Pinpoint the cell where the given text exists, returning its [X, Y] midpoint coordinate. 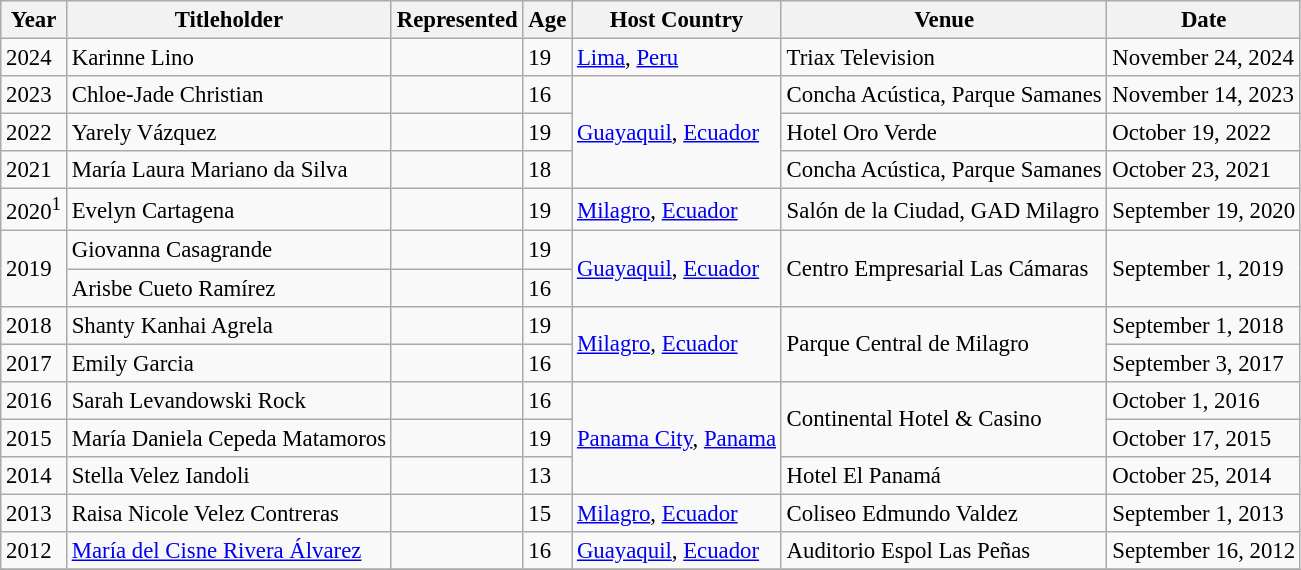
Hotel El Panamá [944, 476]
Titleholder [228, 20]
María del Cisne Rivera Álvarez [228, 551]
2022 [34, 133]
Coliseo Edmundo Valdez [944, 513]
Parque Central de Milagro [944, 344]
2012 [34, 551]
September 16, 2012 [1204, 551]
November 14, 2023 [1204, 95]
Sarah Levandowski Rock [228, 400]
October 25, 2014 [1204, 476]
Venue [944, 20]
2019 [34, 268]
2016 [34, 400]
October 23, 2021 [1204, 170]
Raisa Nicole Velez Contreras [228, 513]
Karinne Lino [228, 58]
Continental Hotel & Casino [944, 418]
2018 [34, 325]
2013 [34, 513]
Lima, Peru [677, 58]
2023 [34, 95]
September 1, 2019 [1204, 268]
15 [548, 513]
Stella Velez Iandoli [228, 476]
María Daniela Cepeda Matamoros [228, 438]
October 17, 2015 [1204, 438]
Hotel Oro Verde [944, 133]
September 3, 2017 [1204, 363]
Triax Television [944, 58]
September 1, 2018 [1204, 325]
Salón de la Ciudad, GAD Milagro [944, 210]
Emily Garcia [228, 363]
October 1, 2016 [1204, 400]
Host Country [677, 20]
September 1, 2013 [1204, 513]
2015 [34, 438]
Panama City, Panama [677, 438]
2024 [34, 58]
Year [34, 20]
Chloe-Jade Christian [228, 95]
Arisbe Cueto Ramírez [228, 288]
María Laura Mariano da Silva [228, 170]
2014 [34, 476]
November 24, 2024 [1204, 58]
18 [548, 170]
Evelyn Cartagena [228, 210]
20201 [34, 210]
2017 [34, 363]
October 19, 2022 [1204, 133]
Yarely Vázquez [228, 133]
September 19, 2020 [1204, 210]
2021 [34, 170]
Shanty Kanhai Agrela [228, 325]
Auditorio Espol Las Peñas [944, 551]
Represented [457, 20]
Giovanna Casagrande [228, 250]
Centro Empresarial Las Cámaras [944, 268]
Date [1204, 20]
Age [548, 20]
13 [548, 476]
